Detect which cell encompasses the target text, then output its (X, Y) center coordinate. 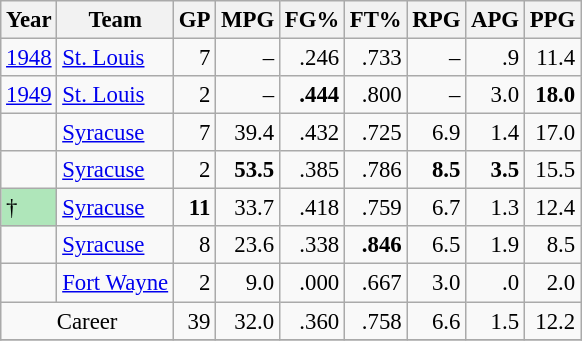
9.0 (248, 283)
Career (88, 321)
RPG (436, 20)
FG% (312, 20)
39 (194, 321)
GP (194, 20)
.418 (312, 208)
6.6 (436, 321)
† (29, 208)
11.4 (552, 58)
FT% (376, 20)
8 (194, 245)
33.7 (248, 208)
.338 (312, 245)
.733 (376, 58)
17.0 (552, 133)
.000 (312, 283)
.385 (312, 170)
.0 (496, 283)
39.4 (248, 133)
1.5 (496, 321)
1949 (29, 95)
15.5 (552, 170)
3.5 (496, 170)
12.2 (552, 321)
6.7 (436, 208)
6.9 (436, 133)
11 (194, 208)
1.3 (496, 208)
32.0 (248, 321)
APG (496, 20)
PPG (552, 20)
1.9 (496, 245)
.9 (496, 58)
18.0 (552, 95)
.758 (376, 321)
Fort Wayne (116, 283)
1.4 (496, 133)
.246 (312, 58)
12.4 (552, 208)
MPG (248, 20)
23.6 (248, 245)
.360 (312, 321)
Year (29, 20)
.667 (376, 283)
1948 (29, 58)
.800 (376, 95)
2.0 (552, 283)
53.5 (248, 170)
.846 (376, 245)
Team (116, 20)
.432 (312, 133)
6.5 (436, 245)
.786 (376, 170)
.444 (312, 95)
.759 (376, 208)
.725 (376, 133)
